Return (X, Y) of the center of cell containing provided text 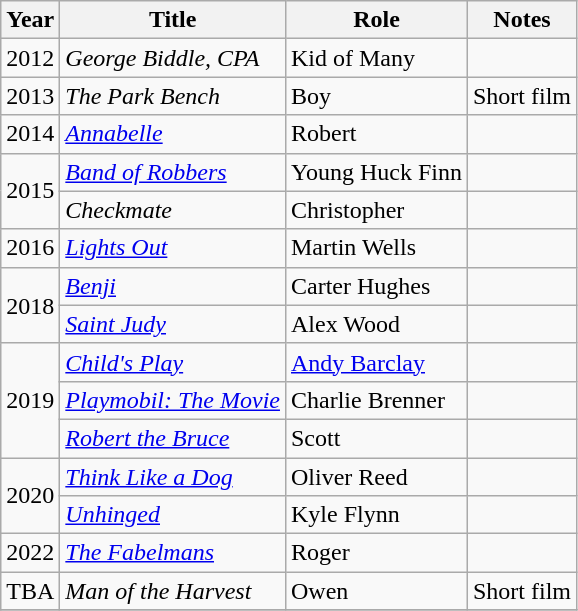
2014 (30, 134)
Boy (376, 96)
Carter Hughes (376, 286)
2020 (30, 496)
Alex Wood (376, 324)
Martin Wells (376, 248)
Saint Judy (173, 324)
Title (173, 20)
The Park Bench (173, 96)
Christopher (376, 210)
2012 (30, 58)
Checkmate (173, 210)
Unhinged (173, 515)
Lights Out (173, 248)
Charlie Brenner (376, 400)
Playmobil: The Movie (173, 400)
2015 (30, 191)
2013 (30, 96)
Child's Play (173, 362)
TBA (30, 591)
Role (376, 20)
Scott (376, 438)
2019 (30, 400)
Man of the Harvest (173, 591)
Kyle Flynn (376, 515)
The Fabelmans (173, 553)
Band of Robbers (173, 172)
Oliver Reed (376, 477)
Annabelle (173, 134)
Owen (376, 591)
Roger (376, 553)
Young Huck Finn (376, 172)
Andy Barclay (376, 362)
Think Like a Dog (173, 477)
George Biddle, CPA (173, 58)
Robert (376, 134)
2022 (30, 553)
Year (30, 20)
2016 (30, 248)
Benji (173, 286)
Notes (522, 20)
Robert the Bruce (173, 438)
2018 (30, 305)
Kid of Many (376, 58)
